Search for the cell housing the specified text and yield its [x, y] center coordinate. 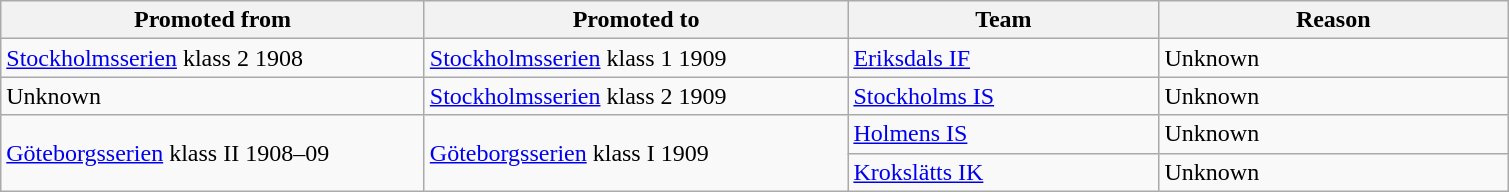
Stockholms IS [1004, 96]
Göteborgsserien klass I 1909 [636, 153]
Holmens IS [1004, 134]
Promoted from [213, 20]
Stockholmsserien klass 2 1909 [636, 96]
Krokslätts IK [1004, 172]
Göteborgsserien klass II 1908–09 [213, 153]
Reason [1334, 20]
Team [1004, 20]
Stockholmsserien klass 1 1909 [636, 58]
Eriksdals IF [1004, 58]
Promoted to [636, 20]
Stockholmsserien klass 2 1908 [213, 58]
